For the text-containing cell, return its midpoint in [X, Y] coordinate format. 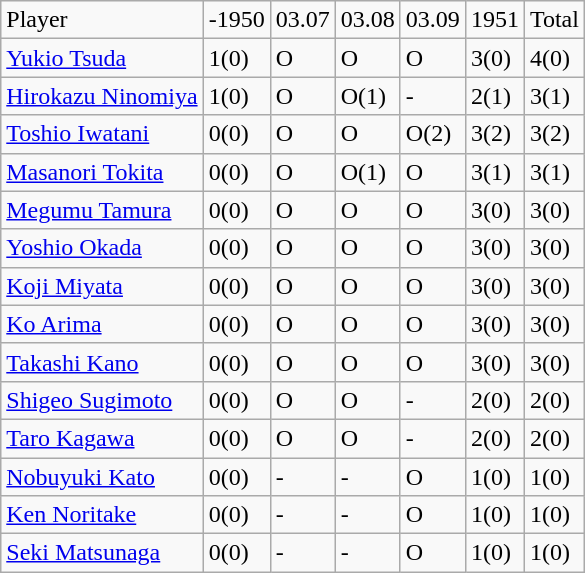
2(1) [494, 96]
Shigeo Sugimoto [102, 400]
-1950 [236, 20]
Taro Kagawa [102, 438]
Ko Arima [102, 324]
1951 [494, 20]
Takashi Kano [102, 362]
Seki Matsunaga [102, 553]
Megumu Tamura [102, 210]
Player [102, 20]
Yoshio Okada [102, 248]
Masanori Tokita [102, 172]
03.09 [432, 20]
O(2) [432, 134]
Nobuyuki Kato [102, 477]
Ken Noritake [102, 515]
03.08 [368, 20]
Hirokazu Ninomiya [102, 96]
03.07 [302, 20]
Toshio Iwatani [102, 134]
Yukio Tsuda [102, 58]
Koji Miyata [102, 286]
Total [554, 20]
4(0) [554, 58]
